From the cell containing the given text, extract its center point as (x, y) coordinate. 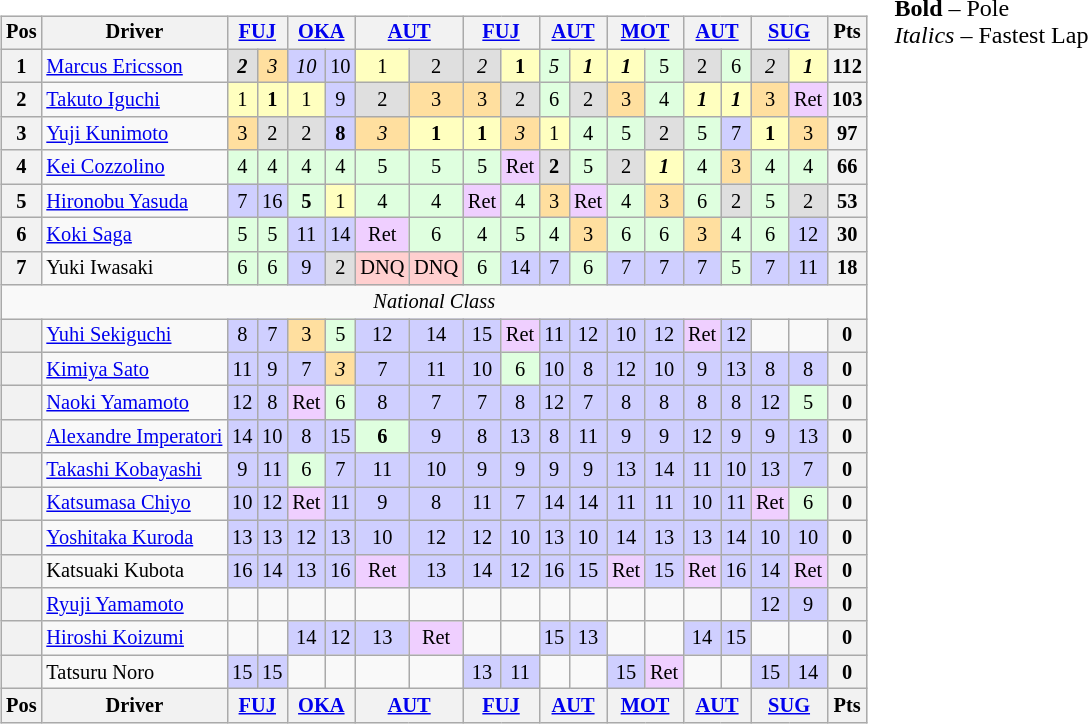
Takuto Iguchi (134, 100)
Hironobu Yasuda (134, 201)
Tatsuru Noro (134, 672)
Naoki Yamamoto (134, 403)
Alexandre Imperatori (134, 437)
112 (847, 66)
Koki Saga (134, 235)
66 (847, 167)
Yoshitaka Kuroda (134, 537)
National Class (434, 302)
Hiroshi Koizumi (134, 638)
53 (847, 201)
Marcus Ericsson (134, 66)
Takashi Kobayashi (134, 470)
Ryuji Yamamoto (134, 605)
30 (847, 235)
Kimiya Sato (134, 369)
Yuhi Sekiguchi (134, 336)
Kei Cozzolino (134, 167)
103 (847, 100)
18 (847, 268)
Yuji Kunimoto (134, 134)
97 (847, 134)
Yuki Iwasaki (134, 268)
Katsuaki Kubota (134, 571)
Katsumasa Chiyo (134, 504)
